Find where the given text appears and provide that cell's center as [x, y] coordinate. 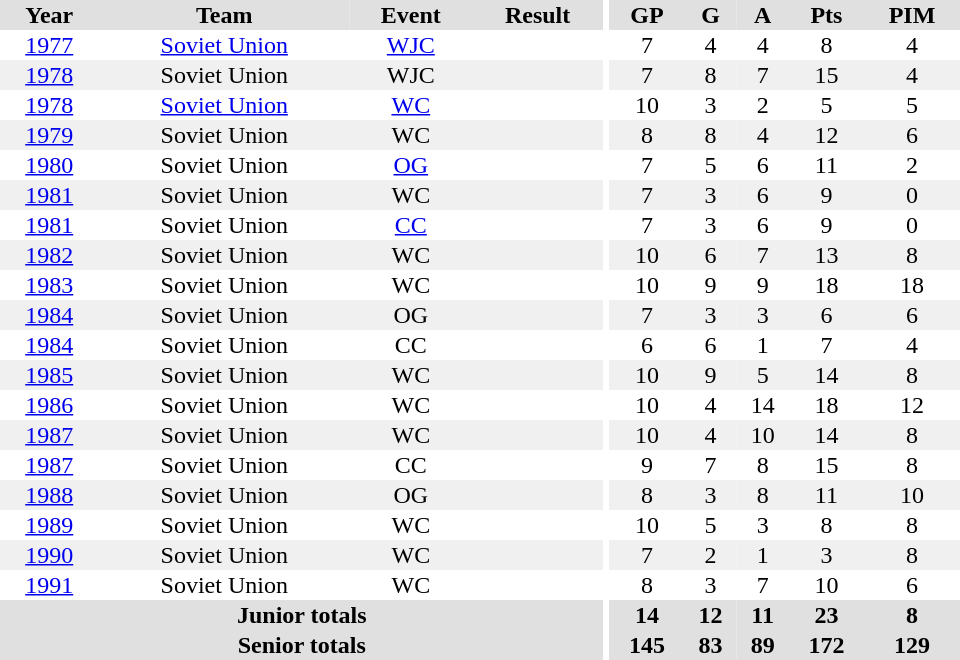
G [711, 15]
1991 [49, 585]
Team [224, 15]
Event [411, 15]
Junior totals [302, 615]
PIM [912, 15]
129 [912, 645]
1985 [49, 375]
A [763, 15]
Year [49, 15]
1990 [49, 555]
GP [646, 15]
1982 [49, 255]
Senior totals [302, 645]
1977 [49, 45]
23 [826, 615]
Result [538, 15]
89 [763, 645]
1986 [49, 405]
Pts [826, 15]
1979 [49, 135]
83 [711, 645]
1988 [49, 495]
1989 [49, 525]
1983 [49, 285]
13 [826, 255]
172 [826, 645]
145 [646, 645]
1980 [49, 165]
